Find where the given text appears and provide that cell's center as [X, Y] coordinate. 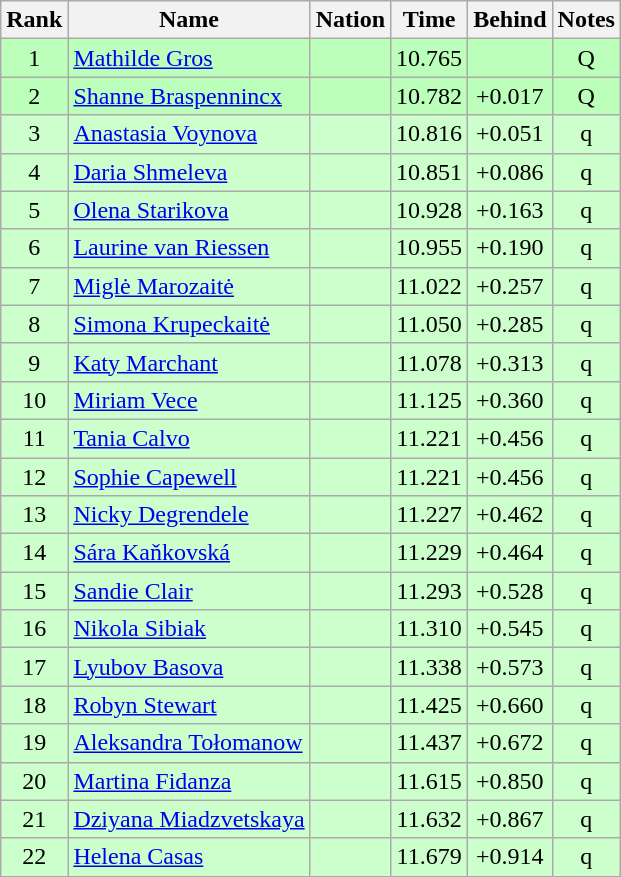
+0.914 [510, 857]
Tania Calvo [189, 438]
Mathilde Gros [189, 58]
Nicky Degrendele [189, 515]
+0.850 [510, 781]
10 [34, 400]
Aleksandra Tołomanow [189, 743]
10.928 [430, 210]
11.078 [430, 362]
Daria Shmeleva [189, 172]
+0.257 [510, 286]
1 [34, 58]
+0.285 [510, 324]
22 [34, 857]
11.310 [430, 629]
Miriam Vece [189, 400]
10.955 [430, 248]
+0.464 [510, 553]
Nation [350, 20]
Dziyana Miadzvetskaya [189, 819]
11.050 [430, 324]
+0.867 [510, 819]
+0.360 [510, 400]
21 [34, 819]
Rank [34, 20]
11.338 [430, 667]
10.782 [430, 96]
7 [34, 286]
Lyubov Basova [189, 667]
10.765 [430, 58]
10.851 [430, 172]
+0.462 [510, 515]
16 [34, 629]
+0.163 [510, 210]
Anastasia Voynova [189, 134]
11.022 [430, 286]
+0.660 [510, 705]
+0.086 [510, 172]
Miglė Marozaitė [189, 286]
+0.545 [510, 629]
11.632 [430, 819]
13 [34, 515]
12 [34, 477]
11.229 [430, 553]
Time [430, 20]
11 [34, 438]
19 [34, 743]
Shanne Braspennincx [189, 96]
Simona Krupeckaitė [189, 324]
17 [34, 667]
Sandie Clair [189, 591]
+0.573 [510, 667]
+0.017 [510, 96]
Nikola Sibiak [189, 629]
4 [34, 172]
Katy Marchant [189, 362]
Olena Starikova [189, 210]
6 [34, 248]
11.425 [430, 705]
11.227 [430, 515]
11.125 [430, 400]
Sára Kaňkovská [189, 553]
5 [34, 210]
Laurine van Riessen [189, 248]
2 [34, 96]
Martina Fidanza [189, 781]
11.437 [430, 743]
10.816 [430, 134]
11.293 [430, 591]
Sophie Capewell [189, 477]
+0.190 [510, 248]
Robyn Stewart [189, 705]
14 [34, 553]
Notes [586, 20]
Name [189, 20]
9 [34, 362]
3 [34, 134]
20 [34, 781]
+0.051 [510, 134]
8 [34, 324]
Helena Casas [189, 857]
18 [34, 705]
Behind [510, 20]
11.615 [430, 781]
+0.528 [510, 591]
+0.313 [510, 362]
11.679 [430, 857]
+0.672 [510, 743]
15 [34, 591]
